Identify which cell holds the provided text, then report its [X, Y] central coordinate. 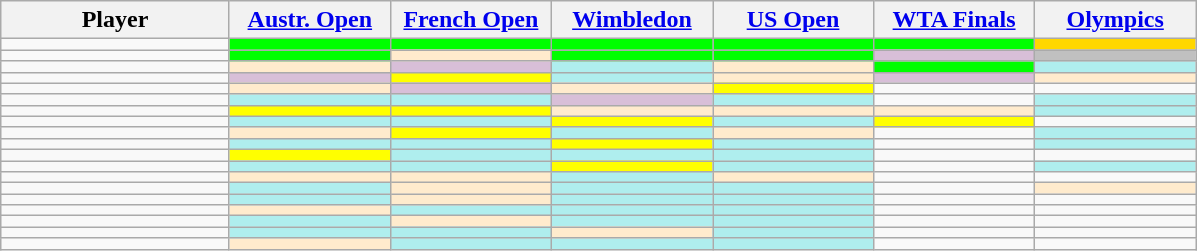
Austr. Open [310, 20]
Wimbledon [632, 20]
WTA Finals [954, 20]
US Open [792, 20]
French Open [470, 20]
Player [116, 20]
Olympics [1116, 20]
